Output the (x, y) coordinate of the center of the cell containing the given text.  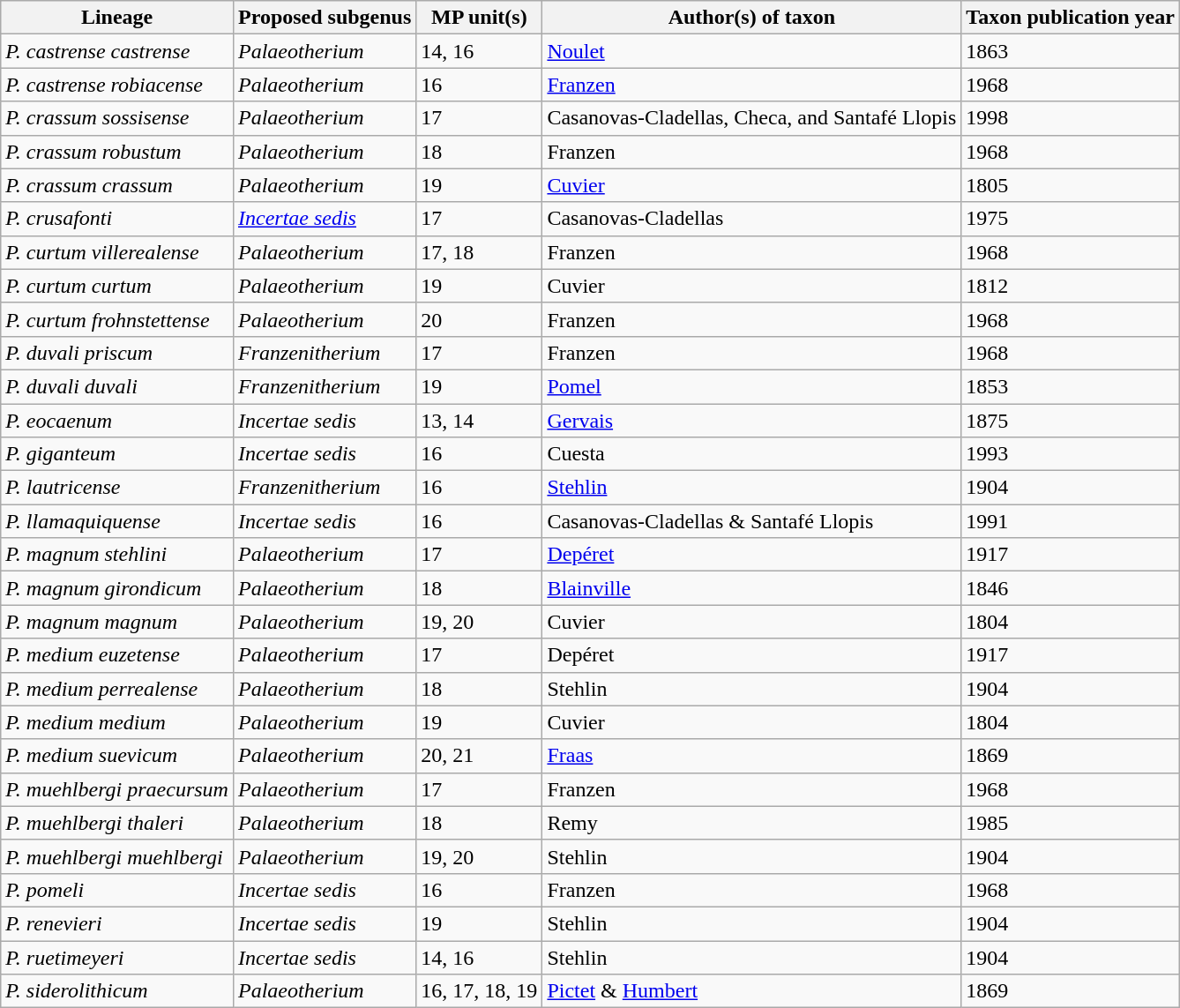
P. siderolithicum (117, 991)
P. medium suevicum (117, 756)
Casanovas-Cladellas & Santafé Llopis (751, 521)
P. lautricense (117, 488)
1998 (1071, 118)
16, 17, 18, 19 (480, 991)
1812 (1071, 286)
P. duvali duvali (117, 386)
P. eocaenum (117, 421)
P. llamaquiquense (117, 521)
P. crusafonti (117, 219)
20 (480, 319)
P. crassum crassum (117, 185)
Cuesta (751, 454)
P. castrense robiacense (117, 85)
Pictet & Humbert (751, 991)
P. crassum sossisense (117, 118)
P. ruetimeyeri (117, 957)
17, 18 (480, 252)
P. magnum girondicum (117, 588)
P. magnum magnum (117, 622)
Pomel (751, 386)
Remy (751, 823)
Casanovas-Cladellas (751, 219)
Gervais (751, 421)
P. crassum robustum (117, 152)
P. pomeli (117, 890)
P. renevieri (117, 923)
P. curtum villerealense (117, 252)
1875 (1071, 421)
P. muehlbergi muehlbergi (117, 856)
Casanovas-Cladellas, Checa, and Santafé Llopis (751, 118)
MP unit(s) (480, 18)
1993 (1071, 454)
Author(s) of taxon (751, 18)
P. duvali priscum (117, 353)
Fraas (751, 756)
P. medium euzetense (117, 655)
1991 (1071, 521)
Noulet (751, 51)
P. giganteum (117, 454)
13, 14 (480, 421)
1975 (1071, 219)
P. magnum stehlini (117, 555)
P. curtum frohnstettense (117, 319)
P. medium medium (117, 722)
1863 (1071, 51)
P. muehlbergi praecursum (117, 789)
20, 21 (480, 756)
P. curtum curtum (117, 286)
1853 (1071, 386)
Lineage (117, 18)
1805 (1071, 185)
Blainville (751, 588)
P. castrense castrense (117, 51)
P. medium perrealense (117, 689)
1846 (1071, 588)
1985 (1071, 823)
Proposed subgenus (325, 18)
Taxon publication year (1071, 18)
P. muehlbergi thaleri (117, 823)
